Search for the cell housing the specified text and yield its [X, Y] center coordinate. 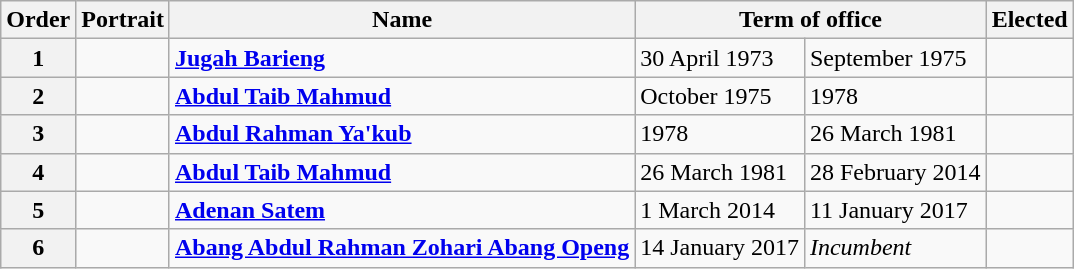
14 January 2017 [720, 248]
Abang Abdul Rahman Zohari Abang Openg [402, 248]
6 [38, 248]
Adenan Satem [402, 210]
October 1975 [720, 96]
Jugah Barieng [402, 58]
1 March 2014 [720, 210]
2 [38, 96]
11 January 2017 [895, 210]
5 [38, 210]
1 [38, 58]
Name [402, 20]
30 April 1973 [720, 58]
4 [38, 172]
Term of office [810, 20]
Abdul Rahman Ya'kub [402, 134]
Incumbent [895, 248]
Elected [1030, 20]
Order [38, 20]
28 February 2014 [895, 172]
September 1975 [895, 58]
3 [38, 134]
Portrait [123, 20]
